Search for the cell housing the specified text and yield its (x, y) center coordinate. 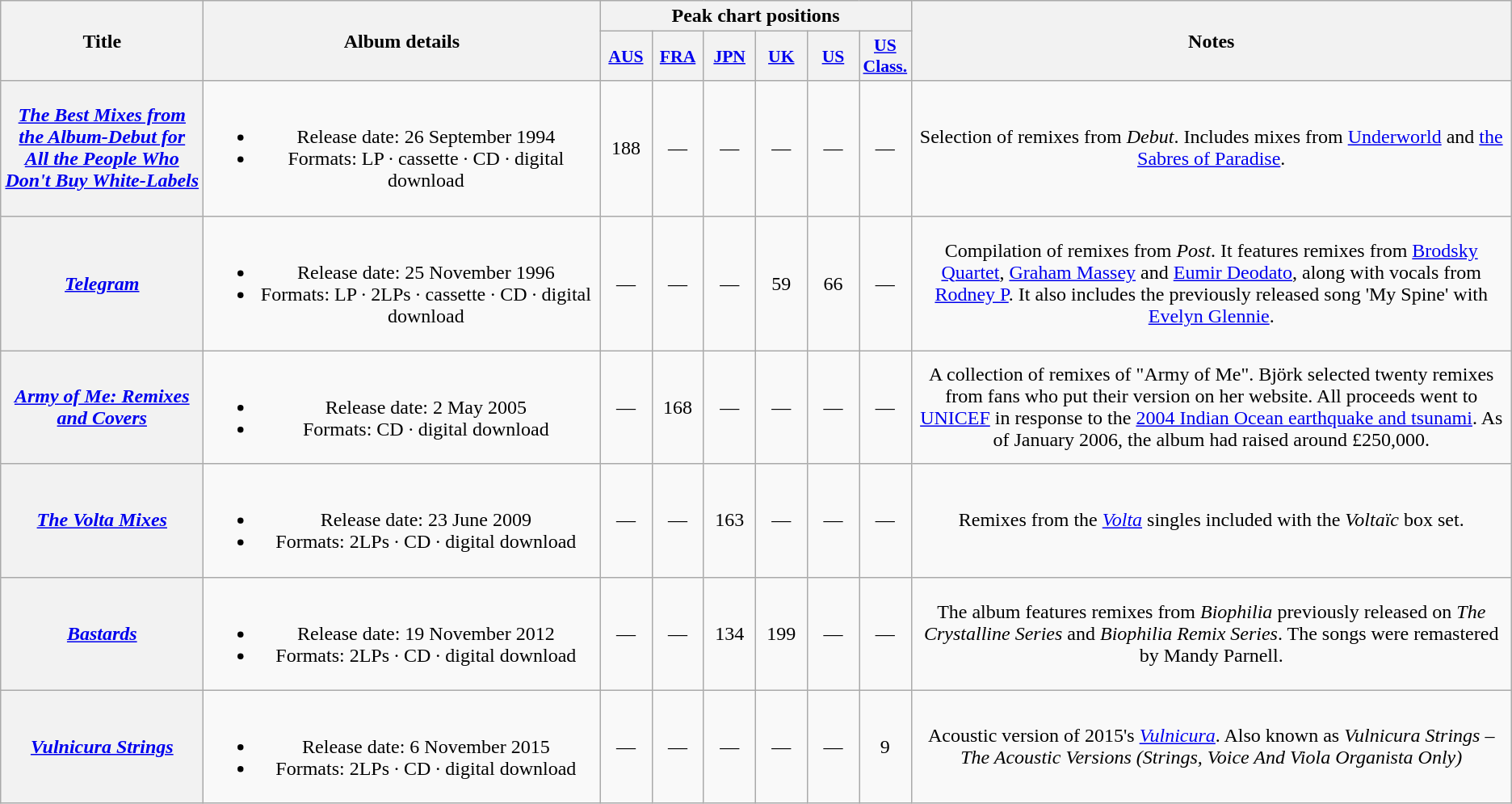
Release date: 6 November 2015Formats: 2LPs · CD · digital download (402, 747)
Peak chart positions (756, 16)
199 (781, 634)
JPN (729, 57)
Army of Me: Remixes and Covers (102, 407)
Bastards (102, 634)
US (833, 57)
Release date: 19 November 2012Formats: 2LPs · CD · digital download (402, 634)
Remixes from the Volta singles included with the Voltaïc box set. (1212, 520)
188 (626, 149)
9 (885, 747)
134 (729, 634)
Release date: 23 June 2009Formats: 2LPs · CD · digital download (402, 520)
Album details (402, 40)
66 (833, 283)
59 (781, 283)
The Best Mixes from the Album-Debut for All the People Who Don't Buy White-Labels (102, 149)
Release date: 2 May 2005Formats: CD · digital download (402, 407)
Telegram (102, 283)
The Volta Mixes (102, 520)
168 (678, 407)
Vulnicura Strings (102, 747)
Selection of remixes from Debut. Includes mixes from Underworld and the Sabres of Paradise. (1212, 149)
FRA (678, 57)
Release date: 26 September 1994Formats: LP · cassette · CD · digital download (402, 149)
AUS (626, 57)
Acoustic version of 2015's Vulnicura. Also known as Vulnicura Strings – The Acoustic Versions (Strings, Voice And Viola Organista Only) (1212, 747)
Notes (1212, 40)
Title (102, 40)
Release date: 25 November 1996Formats: LP · 2LPs · cassette · CD · digital download (402, 283)
UK (781, 57)
163 (729, 520)
USClass. (885, 57)
